Return [x, y] of the center of cell containing provided text 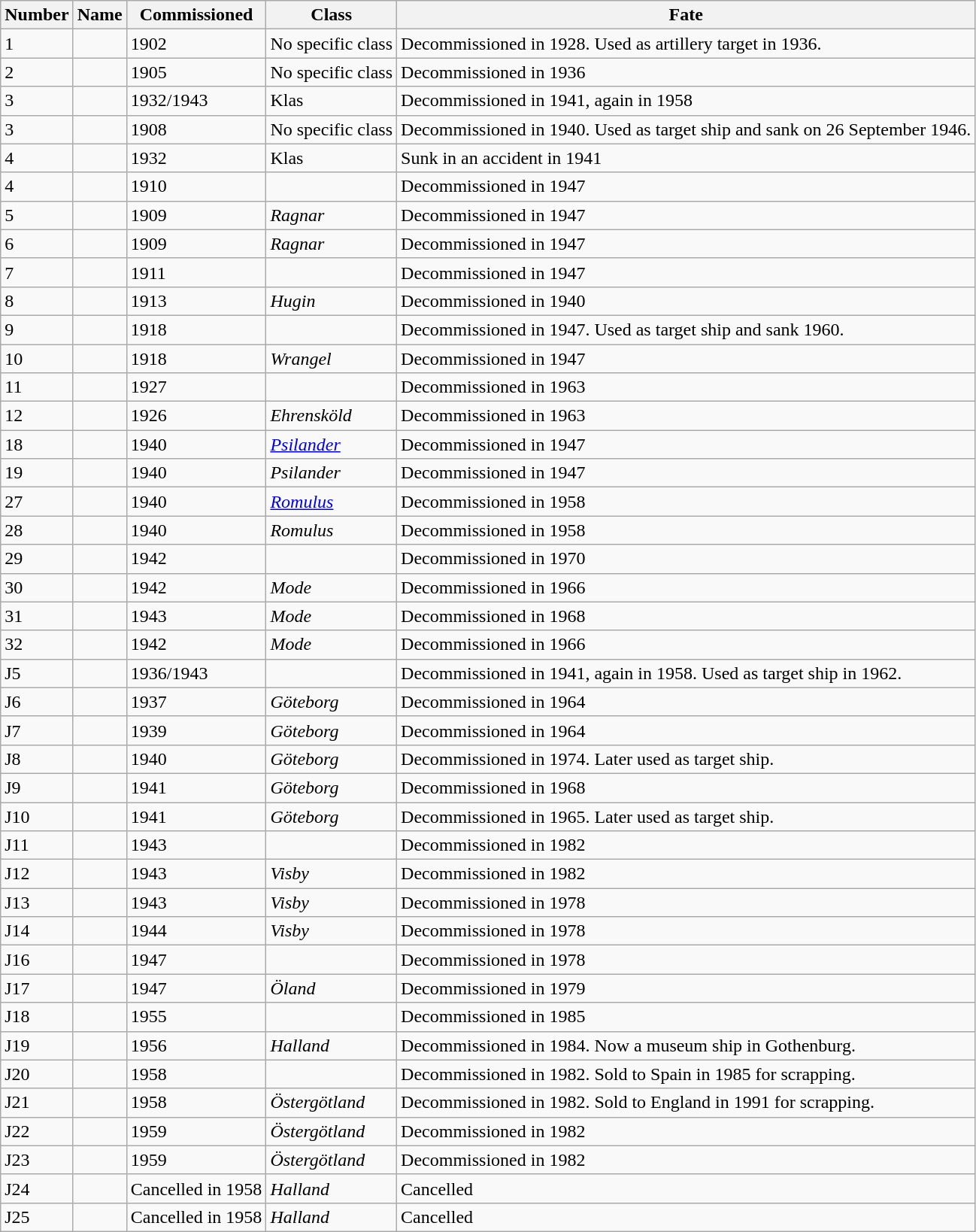
Decommissioned in 1936 [686, 72]
J23 [37, 1160]
1908 [196, 129]
J25 [37, 1217]
1927 [196, 387]
7 [37, 272]
J19 [37, 1045]
J17 [37, 988]
Decommissioned in 1940. Used as target ship and sank on 26 September 1946. [686, 129]
J7 [37, 730]
11 [37, 387]
5 [37, 215]
J10 [37, 816]
Decommissioned in 1941, again in 1958. Used as target ship in 1962. [686, 673]
Commissioned [196, 15]
6 [37, 244]
2 [37, 72]
1 [37, 44]
Öland [332, 988]
Wrangel [332, 359]
Decommissioned in 1941, again in 1958 [686, 101]
1955 [196, 1017]
Decommissioned in 1985 [686, 1017]
J18 [37, 1017]
Decommissioned in 1928. Used as artillery target in 1936. [686, 44]
1937 [196, 702]
Fate [686, 15]
1911 [196, 272]
Hugin [332, 301]
Decommissioned in 1940 [686, 301]
31 [37, 616]
29 [37, 559]
Sunk in an accident in 1941 [686, 158]
28 [37, 530]
10 [37, 359]
J11 [37, 845]
J12 [37, 874]
Number [37, 15]
J24 [37, 1188]
1913 [196, 301]
Decommissioned in 1970 [686, 559]
1944 [196, 931]
8 [37, 301]
J9 [37, 787]
1936/1943 [196, 673]
1956 [196, 1045]
12 [37, 416]
27 [37, 502]
Ehrensköld [332, 416]
19 [37, 473]
J21 [37, 1103]
J6 [37, 702]
J22 [37, 1131]
1910 [196, 187]
1939 [196, 730]
J5 [37, 673]
1905 [196, 72]
18 [37, 445]
J20 [37, 1074]
1932/1943 [196, 101]
Decommissioned in 1947. Used as target ship and sank 1960. [686, 329]
J13 [37, 903]
Decommissioned in 1965. Later used as target ship. [686, 816]
J14 [37, 931]
1926 [196, 416]
Name [99, 15]
1932 [196, 158]
1902 [196, 44]
J8 [37, 759]
Decommissioned in 1982. Sold to Spain in 1985 for scrapping. [686, 1074]
Class [332, 15]
30 [37, 587]
9 [37, 329]
Decommissioned in 1982. Sold to England in 1991 for scrapping. [686, 1103]
Decommissioned in 1979 [686, 988]
J16 [37, 960]
32 [37, 645]
Decommissioned in 1974. Later used as target ship. [686, 759]
Decommissioned in 1984. Now a museum ship in Gothenburg. [686, 1045]
